For the text-containing cell, return its midpoint in (x, y) coordinate format. 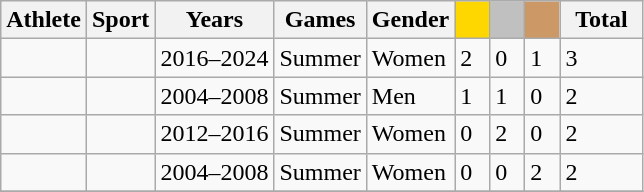
Athlete (44, 20)
3 (602, 58)
2012–2016 (214, 134)
Games (320, 20)
Sport (120, 20)
Men (410, 96)
Gender (410, 20)
Years (214, 20)
2016–2024 (214, 58)
Total (602, 20)
